Capture the cell that displays the provided text and extract its (x, y) central coordinate. 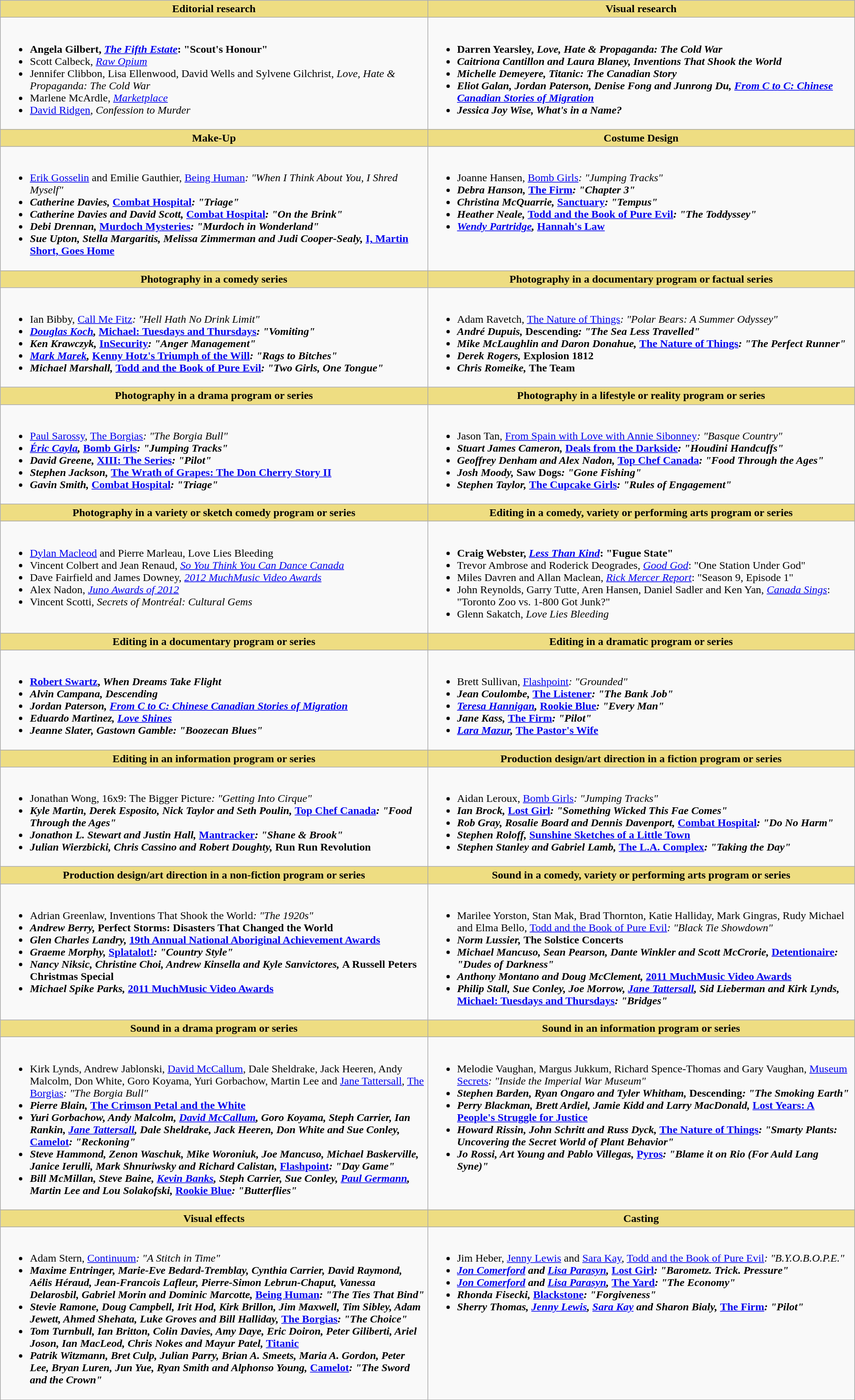
Photography in a lifestyle or reality program or series (641, 396)
Editing in a comedy, variety or performing arts program or series (641, 512)
Visual research (641, 9)
Production design/art direction in a non-fiction program or series (214, 875)
Editing in a dramatic program or series (641, 641)
Costume Design (641, 138)
Visual effects (214, 1218)
Production design/art direction in a fiction program or series (641, 759)
Sound in an information program or series (641, 1029)
Photography in a documentary program or factual series (641, 279)
Editorial research (214, 9)
Make-Up (214, 138)
Casting (641, 1218)
Photography in a drama program or series (214, 396)
Editing in a documentary program or series (214, 641)
Photography in a comedy series (214, 279)
Editing in an information program or series (214, 759)
Sound in a drama program or series (214, 1029)
Sound in a comedy, variety or performing arts program or series (641, 875)
Photography in a variety or sketch comedy program or series (214, 512)
